Extract the [X, Y] coordinate from the center of the cell holding the provided text.  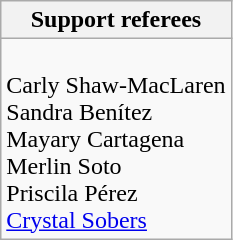
Support referees [116, 20]
Carly Shaw-MacLaren Sandra Benítez Mayary Cartagena Merlin Soto Priscila Pérez Crystal Sobers [116, 139]
